Return (X, Y) of the center of cell containing provided text 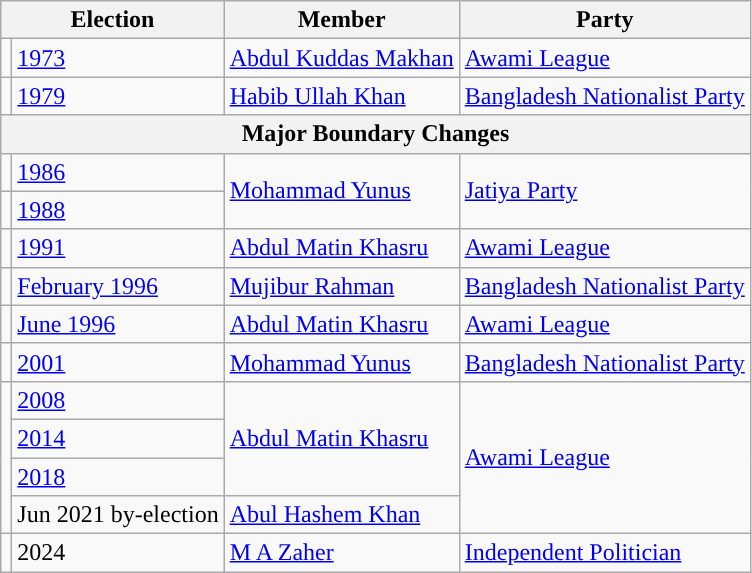
June 1996 (118, 324)
2018 (118, 477)
Jun 2021 by-election (118, 515)
Member (342, 20)
February 1996 (118, 286)
Major Boundary Changes (376, 134)
Independent Politician (604, 553)
Jatiya Party (604, 191)
Habib Ullah Khan (342, 96)
2001 (118, 362)
Abul Hashem Khan (342, 515)
2014 (118, 438)
Election (112, 20)
1991 (118, 248)
2008 (118, 400)
Mujibur Rahman (342, 286)
2024 (118, 553)
Abdul Kuddas Makhan (342, 58)
M A Zaher (342, 553)
1986 (118, 172)
Party (604, 20)
1979 (118, 96)
1973 (118, 58)
1988 (118, 210)
